Provide the [x, y] coordinate of the cell's center where the given text is located.  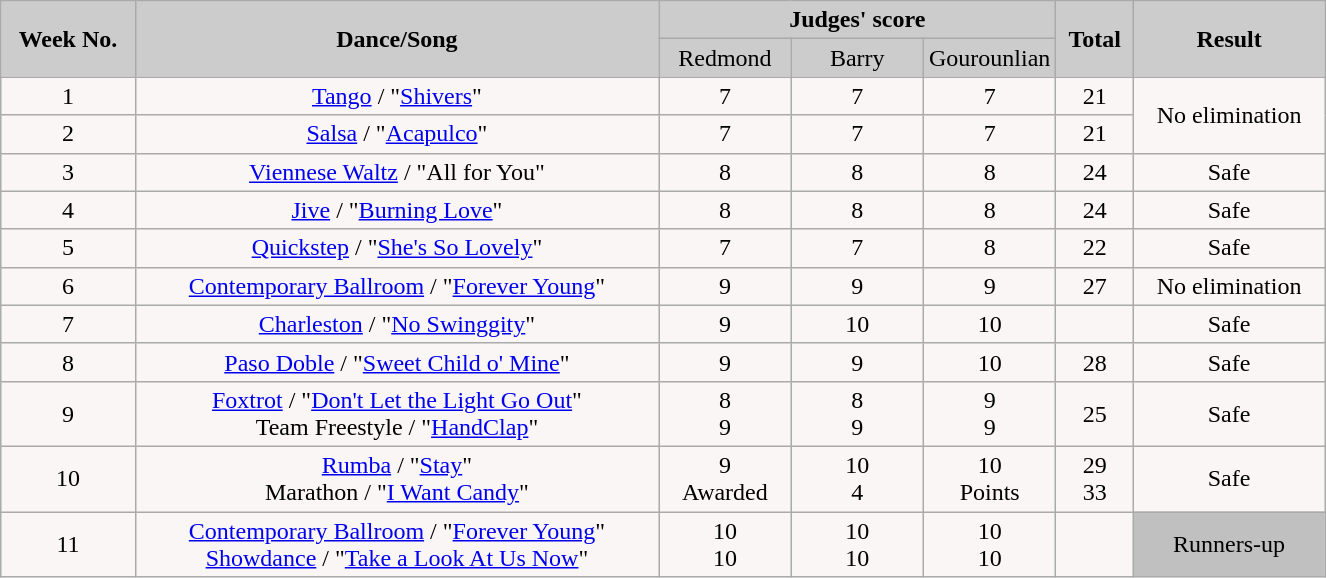
Runners-up [1230, 544]
28 [1095, 362]
2 [68, 134]
27 [1095, 286]
1 [68, 96]
22 [1095, 248]
Contemporary Ballroom / "Forever Young" [397, 286]
Rumba / "Stay"Marathon / "I Want Candy" [397, 478]
99 [989, 414]
9Awarded [725, 478]
Salsa / "Acapulco" [397, 134]
Quickstep / "She's So Lovely" [397, 248]
25 [1095, 414]
104 [857, 478]
Tango / "Shivers" [397, 96]
6 [68, 286]
Week No. [68, 39]
Paso Doble / "Sweet Child o' Mine" [397, 362]
Barry [857, 58]
Redmond [725, 58]
Contemporary Ballroom / "Forever Young"Showdance / "Take a Look At Us Now" [397, 544]
10Points [989, 478]
Result [1230, 39]
11 [68, 544]
2933 [1095, 478]
3 [68, 172]
Judges' score [858, 20]
4 [68, 210]
Foxtrot / "Don't Let the Light Go Out"Team Freestyle / "HandClap" [397, 414]
Dance/Song [397, 39]
Viennese Waltz / "All for You" [397, 172]
Total [1095, 39]
5 [68, 248]
Charleston / "No Swinggity" [397, 324]
Gourounlian [989, 58]
Jive / "Burning Love" [397, 210]
